Scan for the cell matching the given text and deliver its [x, y] coordinate at center. 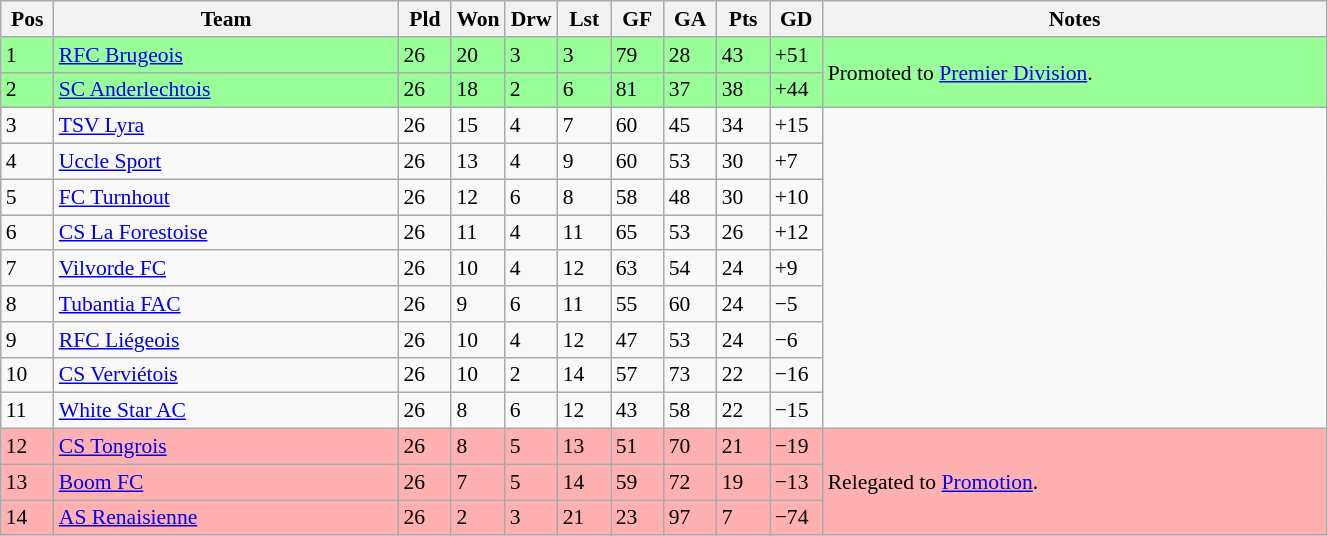
70 [690, 447]
63 [638, 269]
Tubantia FAC [226, 304]
72 [690, 482]
+44 [796, 90]
GD [796, 19]
Lst [584, 19]
White Star AC [226, 411]
65 [638, 233]
CS La Forestoise [226, 233]
+12 [796, 233]
−5 [796, 304]
47 [638, 340]
55 [638, 304]
Boom FC [226, 482]
59 [638, 482]
GF [638, 19]
Won [478, 19]
79 [638, 55]
RFC Brugeois [226, 55]
Uccle Sport [226, 162]
Vilvorde FC [226, 269]
−19 [796, 447]
51 [638, 447]
−16 [796, 375]
−15 [796, 411]
Pts [744, 19]
−74 [796, 518]
45 [690, 126]
SC Anderlechtois [226, 90]
Team [226, 19]
−6 [796, 340]
TSV Lyra [226, 126]
34 [744, 126]
Pos [28, 19]
Notes [1075, 19]
54 [690, 269]
23 [638, 518]
Pld [424, 19]
Relegated to Promotion. [1075, 482]
+15 [796, 126]
18 [478, 90]
97 [690, 518]
73 [690, 375]
19 [744, 482]
48 [690, 197]
Drw [532, 19]
−13 [796, 482]
CS Verviétois [226, 375]
57 [638, 375]
38 [744, 90]
1 [28, 55]
FC Turnhout [226, 197]
RFC Liégeois [226, 340]
CS Tongrois [226, 447]
+7 [796, 162]
20 [478, 55]
+51 [796, 55]
+10 [796, 197]
28 [690, 55]
Promoted to Premier Division. [1075, 72]
81 [638, 90]
GA [690, 19]
AS Renaisienne [226, 518]
15 [478, 126]
37 [690, 90]
+9 [796, 269]
